Determine the [X, Y] coordinate at the center of the cell enclosing the given text.  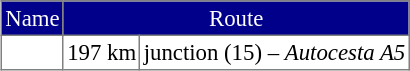
junction (15) – Autocesta A5 [274, 52]
Route [236, 18]
197 km [101, 52]
Name [33, 18]
